For the text-containing cell, return its midpoint in [X, Y] coordinate format. 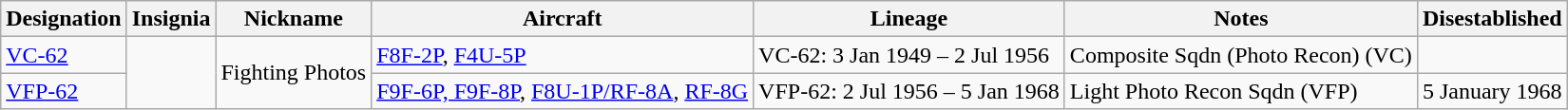
F8F-2P, F4U-5P [563, 55]
Composite Sqdn (Photo Recon) (VC) [1241, 55]
Insignia [171, 19]
5 January 1968 [1492, 91]
VC-62 [64, 55]
VC-62: 3 Jan 1949 – 2 Jul 1956 [909, 55]
Designation [64, 19]
Light Photo Recon Sqdn (VFP) [1241, 91]
Fighting Photos [294, 73]
Nickname [294, 19]
VFP-62: 2 Jul 1956 – 5 Jan 1968 [909, 91]
Lineage [909, 19]
Disestablished [1492, 19]
Notes [1241, 19]
F9F-6P, F9F-8P, F8U-1P/RF-8A, RF-8G [563, 91]
VFP-62 [64, 91]
Aircraft [563, 19]
